Identify which cell holds the provided text, then report its (x, y) central coordinate. 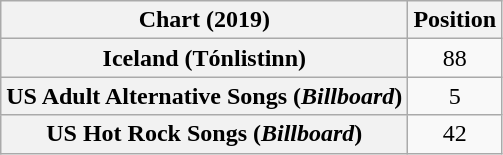
42 (455, 134)
5 (455, 96)
Iceland (Tónlistinn) (204, 58)
US Hot Rock Songs (Billboard) (204, 134)
Position (455, 20)
US Adult Alternative Songs (Billboard) (204, 96)
Chart (2019) (204, 20)
88 (455, 58)
